Search for the cell housing the specified text and yield its [X, Y] center coordinate. 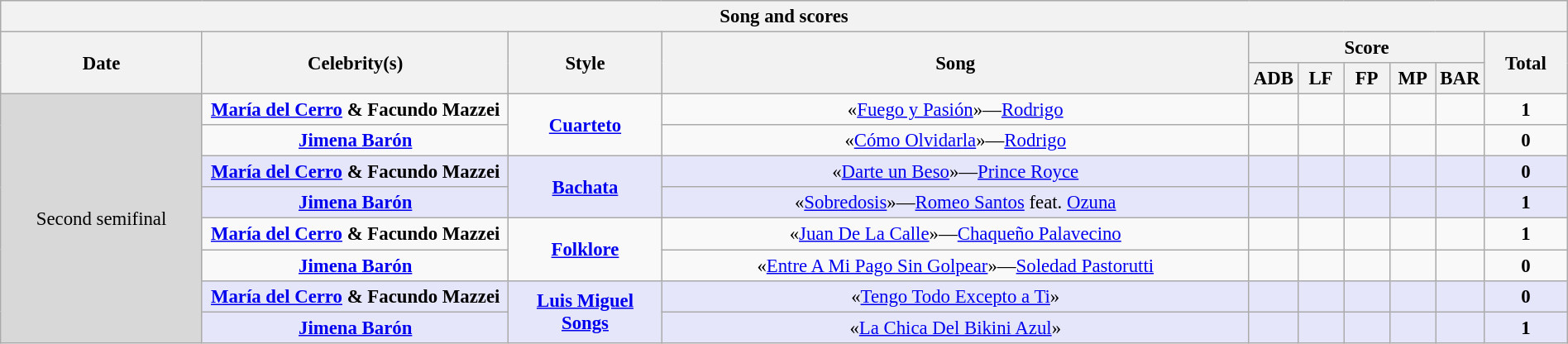
«Cómo Olvidarla»—Rodrigo [955, 141]
Score [1366, 48]
FP [1367, 79]
Bachata [586, 187]
Folklore [586, 250]
Total [1527, 63]
«Juan De La Calle»—Chaqueño Palavecino [955, 234]
LF [1321, 79]
Celebrity(s) [356, 63]
BAR [1460, 79]
Cuarteto [586, 126]
Song [955, 63]
Second semifinal [102, 218]
«La Chica Del Bikini Azul» [955, 327]
Song and scores [784, 17]
«Tengo Todo Excepto a Ti» [955, 296]
Style [586, 63]
«Sobredosis»—Romeo Santos feat. Ozuna [955, 203]
ADB [1274, 79]
Date [102, 63]
MP [1413, 79]
Luis MiguelSongs [586, 311]
«Darte un Beso»—Prince Royce [955, 172]
«Entre A Mi Pago Sin Golpear»—Soledad Pastorutti [955, 265]
«Fuego y Pasión»—Rodrigo [955, 110]
